Determine the (x, y) coordinate at the center of the cell enclosing the given text.  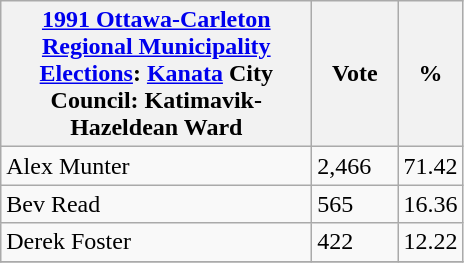
Vote (355, 74)
Bev Read (156, 204)
Derek Foster (156, 242)
1991 Ottawa-Carleton Regional Municipality Elections: Kanata City Council: Katimavik-Hazeldean Ward (156, 74)
71.42 (430, 166)
565 (355, 204)
2,466 (355, 166)
% (430, 74)
Alex Munter (156, 166)
12.22 (430, 242)
16.36 (430, 204)
422 (355, 242)
